Determine the (x, y) coordinate at the center of the cell enclosing the given text.  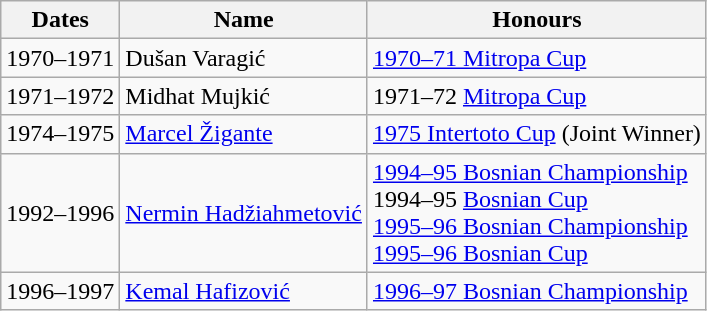
Dušan Varagić (244, 58)
Midhat Mujkić (244, 96)
1975 Intertoto Cup (Joint Winner) (536, 134)
1971–72 Mitropa Cup (536, 96)
Name (244, 20)
Honours (536, 20)
1974–1975 (60, 134)
Marcel Žigante (244, 134)
1971–1972 (60, 96)
Nermin Hadžiahmetović (244, 212)
Kemal Hafizović (244, 291)
1970–71 Mitropa Cup (536, 58)
1992–1996 (60, 212)
1994–95 Bosnian Championship 1994–95 Bosnian Cup 1995–96 Bosnian Championship 1995–96 Bosnian Cup (536, 212)
1996–1997 (60, 291)
Dates (60, 20)
1996–97 Bosnian Championship (536, 291)
1970–1971 (60, 58)
